Return [X, Y] of the center of cell containing provided text 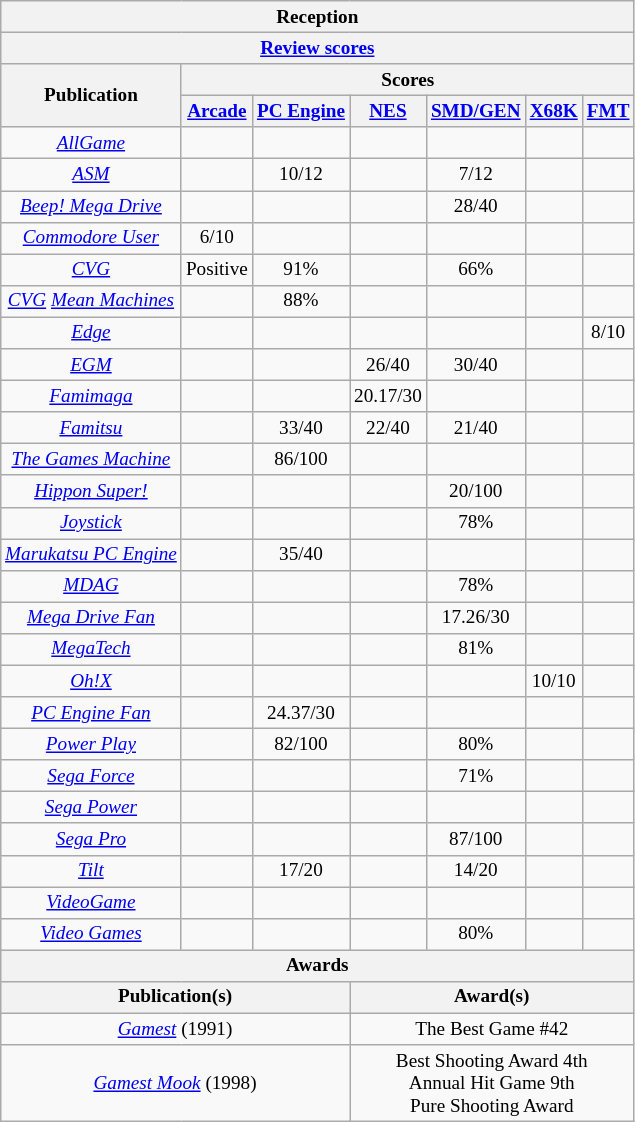
Video Games [92, 934]
Sega Power [92, 808]
X68K [554, 112]
Joystick [92, 523]
81% [476, 650]
VideoGame [92, 903]
8/10 [608, 333]
Positive [216, 270]
Arcade [216, 112]
Reception [318, 17]
Beep! Mega Drive [92, 207]
35/40 [300, 555]
CVG Mean Machines [92, 302]
14/20 [476, 871]
Tilt [92, 871]
Publication(s) [176, 998]
Sega Pro [92, 839]
82/100 [300, 744]
24.37/30 [300, 713]
66% [476, 270]
86/100 [300, 460]
Power Play [92, 744]
CVG [92, 270]
Edge [92, 333]
PC Engine [300, 112]
Best Shooting Award 4thAnnual Hit Game 9thPure Shooting Award [492, 1084]
22/40 [388, 428]
Famimaga [92, 396]
87/100 [476, 839]
AllGame [92, 143]
7/12 [476, 175]
Oh!X [92, 681]
The Best Game #42 [492, 1029]
30/40 [476, 365]
10/10 [554, 681]
Marukatsu PC Engine [92, 555]
26/40 [388, 365]
MDAG [92, 586]
20.17/30 [388, 396]
EGM [92, 365]
Review scores [318, 48]
Awards [318, 966]
71% [476, 776]
ASM [92, 175]
NES [388, 112]
Hippon Super! [92, 491]
Award(s) [492, 998]
PC Engine Fan [92, 713]
Gamest Mook (1998) [176, 1084]
28/40 [476, 207]
91% [300, 270]
Gamest (1991) [176, 1029]
Commodore User [92, 238]
17.26/30 [476, 618]
33/40 [300, 428]
Sega Force [92, 776]
Publication [92, 96]
SMD/GEN [476, 112]
FMT [608, 112]
Famitsu [92, 428]
The Games Machine [92, 460]
MegaTech [92, 650]
20/100 [476, 491]
6/10 [216, 238]
Scores [408, 80]
17/20 [300, 871]
88% [300, 302]
21/40 [476, 428]
Mega Drive Fan [92, 618]
10/12 [300, 175]
